Find where the given text appears and provide that cell's center as [X, Y] coordinate. 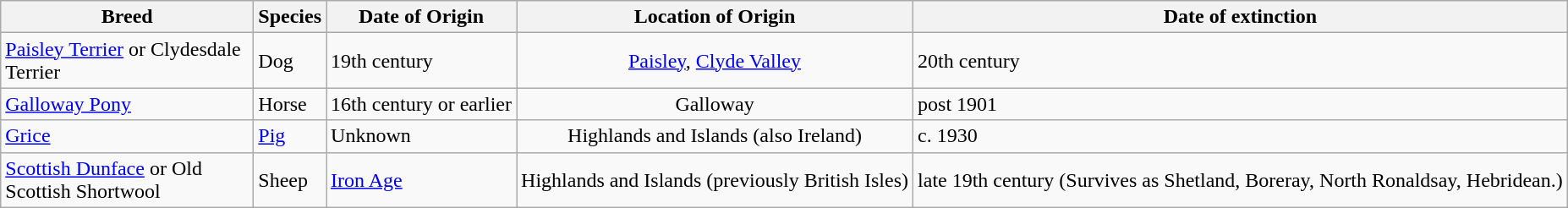
Highlands and Islands (also Ireland) [715, 136]
Date of extinction [1241, 17]
Pig [290, 136]
Location of Origin [715, 17]
Grice [127, 136]
Highlands and Islands (previously British Isles) [715, 179]
19th century [421, 61]
late 19th century (Survives as Shetland, Boreray, North Ronaldsay, Hebridean.) [1241, 179]
Species [290, 17]
Horse [290, 104]
Paisley Terrier or Clydesdale Terrier [127, 61]
16th century or earlier [421, 104]
Iron Age [421, 179]
20th century [1241, 61]
Sheep [290, 179]
Breed [127, 17]
Scottish Dunface or Old Scottish Shortwool [127, 179]
c. 1930 [1241, 136]
Paisley, Clyde Valley [715, 61]
Galloway [715, 104]
Dog [290, 61]
Galloway Pony [127, 104]
post 1901 [1241, 104]
Unknown [421, 136]
Date of Origin [421, 17]
